Locate the cell with the specified text and output its [x, y] center coordinate. 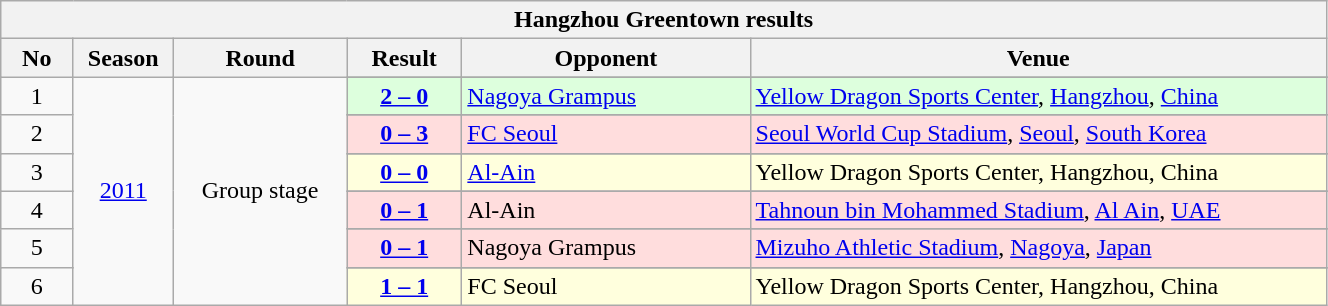
Hangzhou Greentown results [664, 20]
2 [37, 134]
2 – 0 [404, 96]
6 [37, 286]
Group stage [260, 191]
3 [37, 172]
2011 [124, 191]
0 – 0 [404, 172]
Tahnoun bin Mohammed Stadium, Al Ain, UAE [1038, 210]
1 – 1 [404, 286]
1 [37, 96]
4 [37, 210]
Seoul World Cup Stadium, Seoul, South Korea [1038, 134]
5 [37, 248]
Season [124, 58]
Round [260, 58]
0 – 3 [404, 134]
No [37, 58]
Result [404, 58]
Mizuho Athletic Stadium, Nagoya, Japan [1038, 248]
Opponent [606, 58]
Venue [1038, 58]
